Return the (x, y) coordinate for the center point of the cell that contains the specified text.  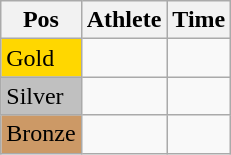
Time (199, 20)
Gold (41, 58)
Bronze (41, 134)
Silver (41, 96)
Pos (41, 20)
Athlete (124, 20)
